Output the (X, Y) coordinate of the center of the cell containing the given text.  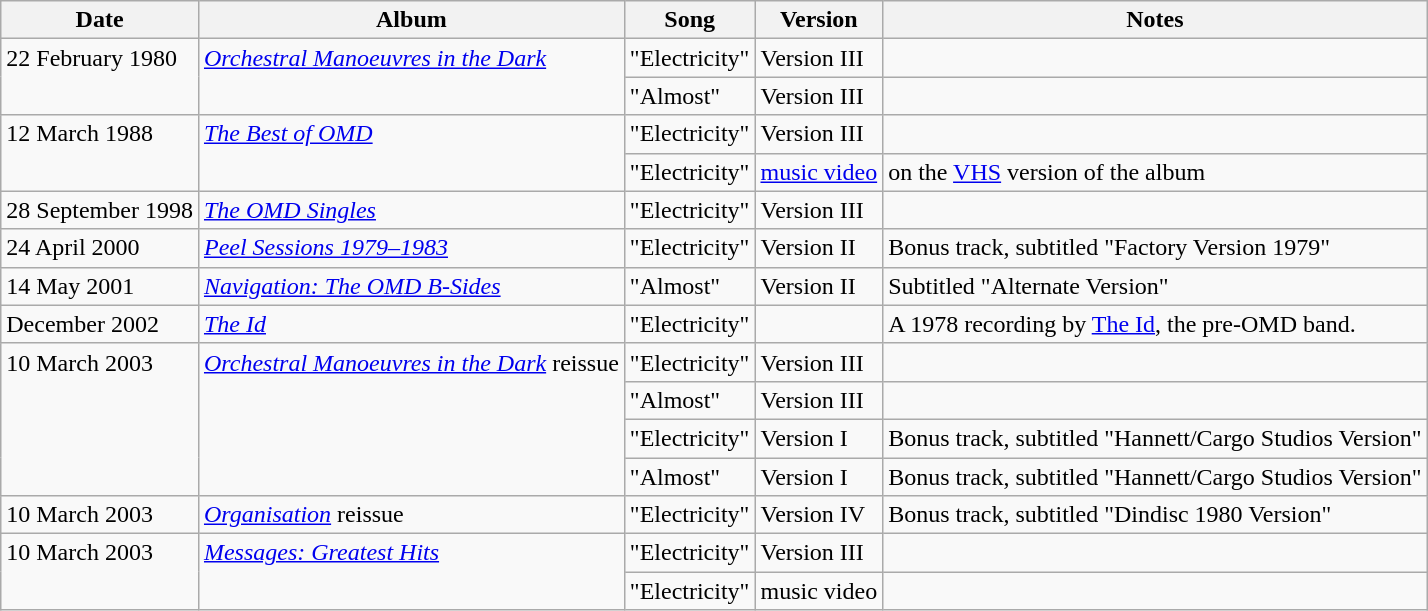
Orchestral Manoeuvres in the Dark reissue (411, 419)
Subtitled "Alternate Version" (1155, 286)
The Id (411, 324)
The OMD Singles (411, 210)
Bonus track, subtitled "Factory Version 1979" (1155, 248)
Notes (1155, 20)
14 May 2001 (100, 286)
Navigation: The OMD B-Sides (411, 286)
22 February 1980 (100, 77)
24 April 2000 (100, 248)
Organisation reissue (411, 515)
Version IV (819, 515)
28 September 1998 (100, 210)
Orchestral Manoeuvres in the Dark (411, 77)
The Best of OMD (411, 153)
Song (690, 20)
Date (100, 20)
December 2002 (100, 324)
Version (819, 20)
12 March 1988 (100, 153)
Messages: Greatest Hits (411, 572)
Bonus track, subtitled "Dindisc 1980 Version" (1155, 515)
Album (411, 20)
on the VHS version of the album (1155, 172)
Peel Sessions 1979–1983 (411, 248)
A 1978 recording by The Id, the pre-OMD band. (1155, 324)
